Return the [X, Y] coordinate for the center point of the cell that contains the specified text.  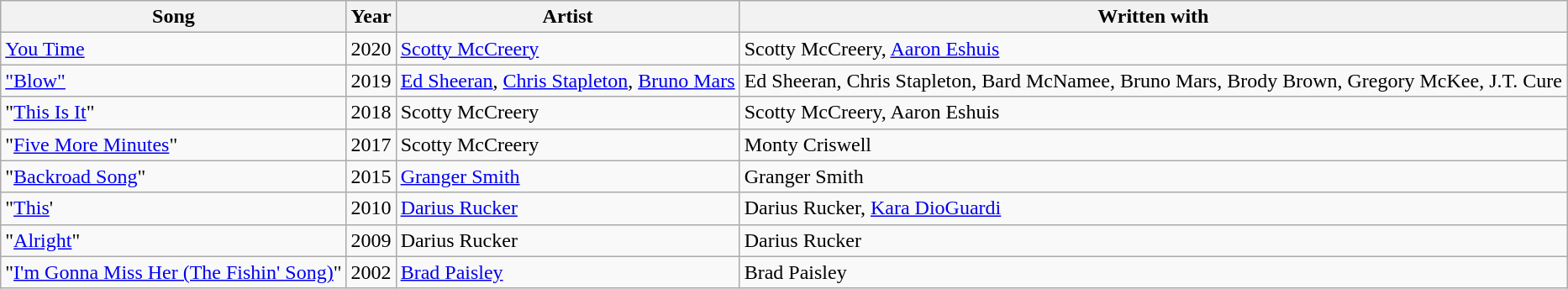
2015 [371, 176]
"This Is It" [173, 113]
2017 [371, 144]
"Blow" [173, 81]
Ed Sheeran, Chris Stapleton, Bard McNamee, Bruno Mars, Brody Brown, Gregory McKee, J.T. Cure [1153, 81]
2010 [371, 208]
"Backroad Song" [173, 176]
Written with [1153, 17]
"I'm Gonna Miss Her (The Fishin' Song)" [173, 272]
Darius Rucker, Kara DioGuardi [1153, 208]
2002 [371, 272]
Year [371, 17]
Artist [568, 17]
"Alright" [173, 240]
"This' [173, 208]
2020 [371, 49]
Monty Criswell [1153, 144]
2019 [371, 81]
You Time [173, 49]
Ed Sheeran, Chris Stapleton, Bruno Mars [568, 81]
2018 [371, 113]
"Five More Minutes" [173, 144]
2009 [371, 240]
Song [173, 17]
